Locate the cell with the specified text and output its [X, Y] center coordinate. 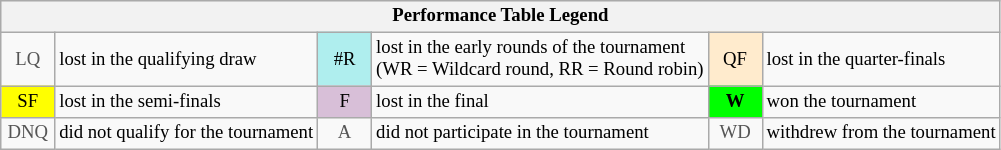
F [345, 102]
lost in the early rounds of the tournament(WR = Wildcard round, RR = Round robin) [540, 60]
SF [28, 102]
WD [735, 134]
LQ [28, 60]
W [735, 102]
did not qualify for the tournament [186, 134]
QF [735, 60]
lost in the semi-finals [186, 102]
lost in the quarter-finals [881, 60]
lost in the qualifying draw [186, 60]
A [345, 134]
#R [345, 60]
lost in the final [540, 102]
did not participate in the tournament [540, 134]
won the tournament [881, 102]
withdrew from the tournament [881, 134]
Performance Table Legend [500, 16]
DNQ [28, 134]
